Find where the given text appears and provide that cell's center as (X, Y) coordinate. 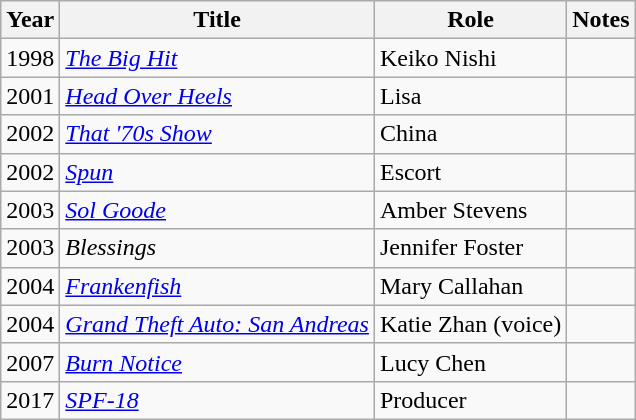
That '70s Show (218, 134)
Escort (470, 172)
Burn Notice (218, 362)
Producer (470, 400)
The Big Hit (218, 58)
Spun (218, 172)
Year (30, 20)
Role (470, 20)
Grand Theft Auto: San Andreas (218, 324)
Keiko Nishi (470, 58)
Katie Zhan (voice) (470, 324)
Lucy Chen (470, 362)
Blessings (218, 248)
Head Over Heels (218, 96)
Frankenfish (218, 286)
2001 (30, 96)
Lisa (470, 96)
Title (218, 20)
Sol Goode (218, 210)
2007 (30, 362)
China (470, 134)
2017 (30, 400)
1998 (30, 58)
Jennifer Foster (470, 248)
Mary Callahan (470, 286)
Amber Stevens (470, 210)
Notes (601, 20)
SPF-18 (218, 400)
